From the cell containing the given text, extract its center point as (X, Y) coordinate. 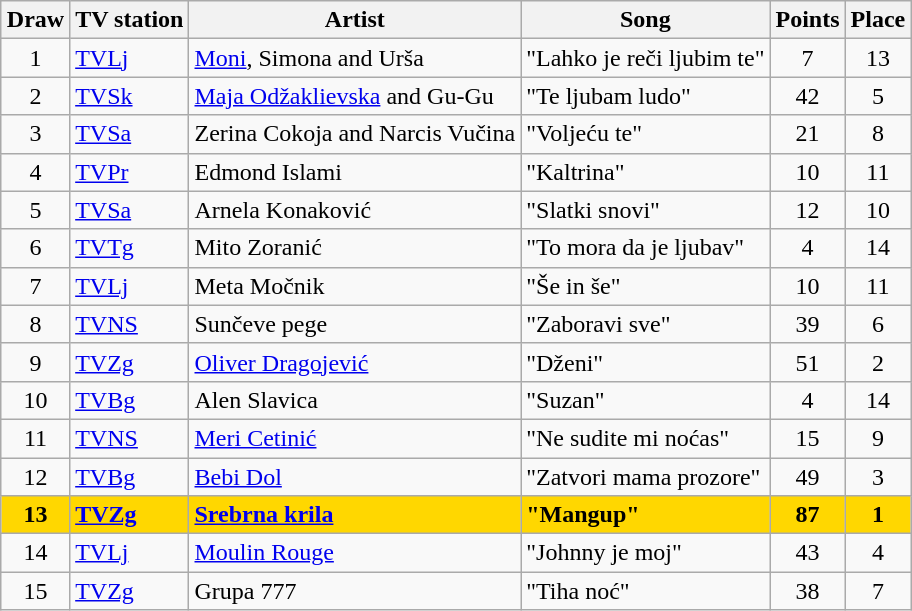
TVSk (130, 96)
Zerina Cokoja and Narcis Vučina (355, 134)
"Zaboravi sve" (646, 324)
TVTg (130, 248)
"Tiha noć" (646, 591)
"Ne sudite mi noćas" (646, 438)
Artist (355, 20)
"Johnny je moj" (646, 553)
Moulin Rouge (355, 553)
"Kaltrina" (646, 172)
42 (808, 96)
38 (808, 591)
43 (808, 553)
Song (646, 20)
Moni, Simona and Urša (355, 58)
Bebi Dol (355, 477)
"Suzan" (646, 400)
39 (808, 324)
Grupa 777 (355, 591)
Alen Slavica (355, 400)
Draw (35, 20)
Place (878, 20)
"Zatvori mama prozore" (646, 477)
Meri Cetinić (355, 438)
Srebrna krila (355, 515)
"Voljeću te" (646, 134)
51 (808, 362)
Sunčeve pege (355, 324)
Meta Močnik (355, 286)
Maja Odžaklievska and Gu-Gu (355, 96)
TV station (130, 20)
Oliver Dragojević (355, 362)
Mito Zoranić (355, 248)
"To mora da je ljubav" (646, 248)
"Dženi" (646, 362)
Points (808, 20)
"Slatki snovi" (646, 210)
87 (808, 515)
"Še in še" (646, 286)
"Te ljubam ludo" (646, 96)
Edmond Islami (355, 172)
21 (808, 134)
Arnela Konaković (355, 210)
TVPr (130, 172)
49 (808, 477)
"Mangup" (646, 515)
"Lahko je reči ljubim te" (646, 58)
